From the cell containing the given text, extract its center point as (x, y) coordinate. 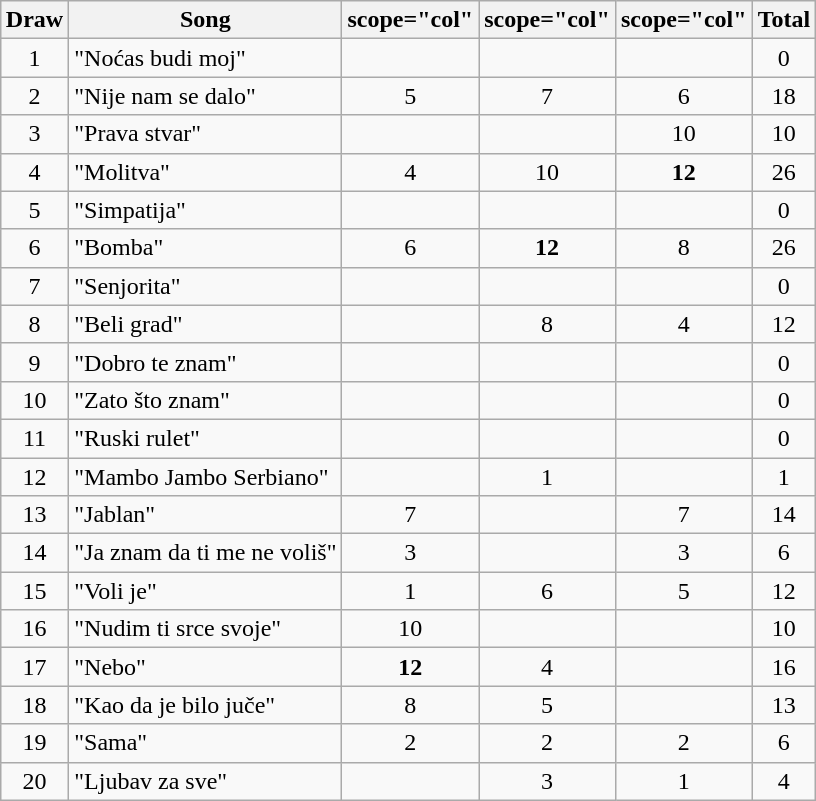
11 (34, 438)
"Beli grad" (206, 324)
"Prava stvar" (206, 134)
"Zato što znam" (206, 400)
"Nije nam se dalo" (206, 96)
"Kao da je bilo juče" (206, 705)
9 (34, 362)
"Nebo" (206, 667)
"Molitva" (206, 172)
Draw (34, 20)
"Simpatija" (206, 210)
"Ja znam da ti me ne voliš" (206, 553)
Total (784, 20)
"Senjorita" (206, 286)
"Ruski rulet" (206, 438)
"Jablan" (206, 515)
20 (34, 781)
"Noćas budi moj" (206, 58)
Song (206, 20)
"Dobro te znam" (206, 362)
"Voli je" (206, 591)
"Mambo Jambo Serbiano" (206, 477)
"Nudim ti srce svoje" (206, 629)
17 (34, 667)
15 (34, 591)
19 (34, 743)
"Bomba" (206, 248)
"Sama" (206, 743)
"Ljubav za sve" (206, 781)
